Provide the [x, y] coordinate of the cell's center where the given text is located.  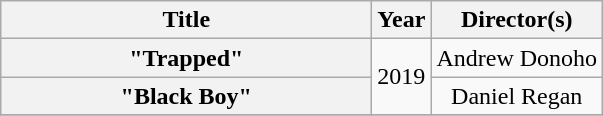
Title [186, 20]
Director(s) [517, 20]
Year [402, 20]
2019 [402, 77]
Andrew Donoho [517, 58]
"Black Boy" [186, 96]
Daniel Regan [517, 96]
"Trapped" [186, 58]
